Provide the (X, Y) coordinate of the cell's center where the given text is located.  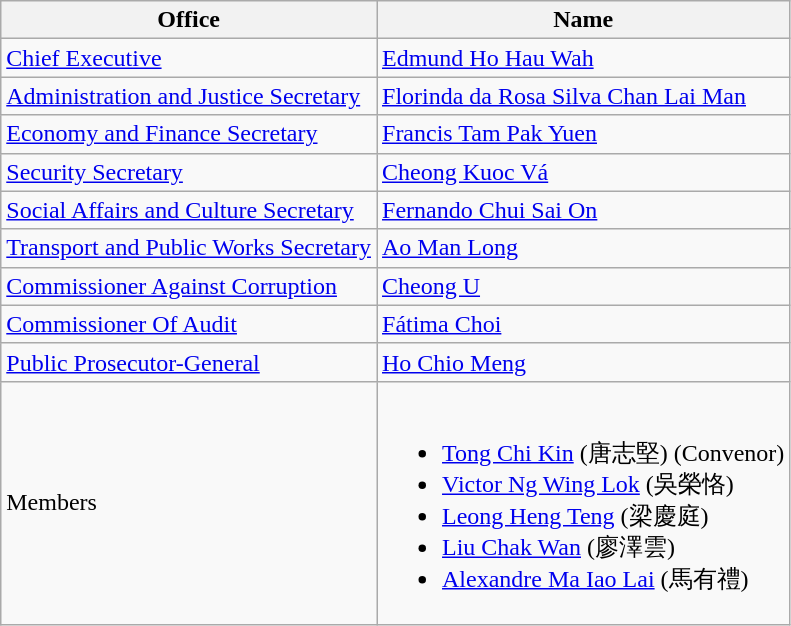
Administration and Justice Secretary (189, 96)
Economy and Finance Secretary (189, 134)
Fátima Choi (582, 324)
Fernando Chui Sai On (582, 210)
Office (189, 20)
Tong Chi Kin (唐志堅) (Convenor)Victor Ng Wing Lok (吳榮恪)Leong Heng Teng (梁慶庭)Liu Chak Wan (廖澤雲)Alexandre Ma Iao Lai (馬有禮) (582, 503)
Security Secretary (189, 172)
Commissioner Of Audit (189, 324)
Chief Executive (189, 58)
Francis Tam Pak Yuen (582, 134)
Edmund Ho Hau Wah (582, 58)
Ao Man Long (582, 248)
Commissioner Against Corruption (189, 286)
Ho Chio Meng (582, 362)
Cheong U (582, 286)
Public Prosecutor-General (189, 362)
Cheong Kuoc Vá (582, 172)
Name (582, 20)
Transport and Public Works Secretary (189, 248)
Social Affairs and Culture Secretary (189, 210)
Florinda da Rosa Silva Chan Lai Man (582, 96)
Members (189, 503)
